Detect which cell encompasses the target text, then output its (x, y) center coordinate. 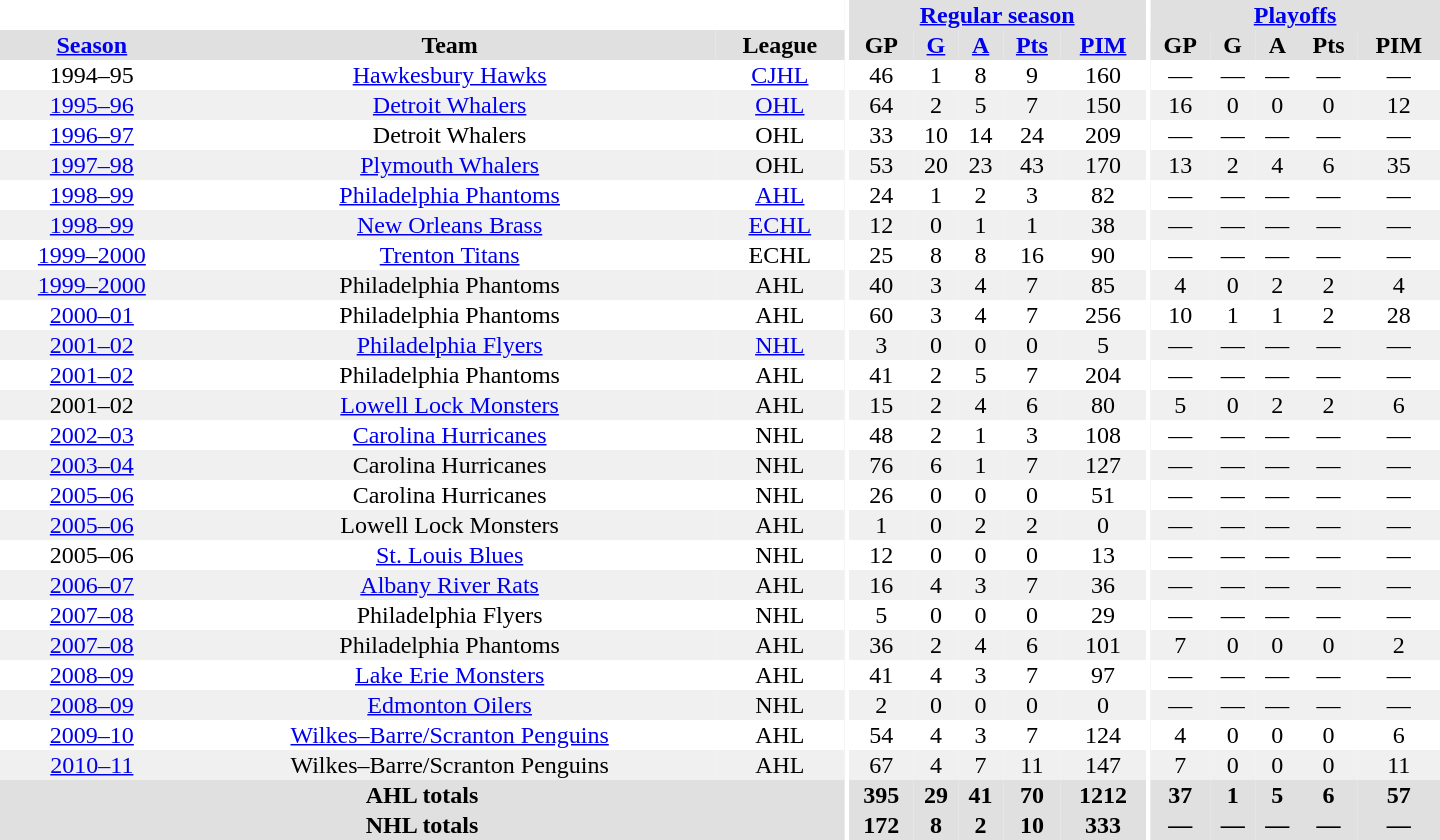
97 (1103, 675)
60 (882, 315)
14 (980, 135)
46 (882, 75)
Playoffs (1295, 15)
67 (882, 765)
Regular season (997, 15)
St. Louis Blues (450, 555)
2006–07 (92, 585)
48 (882, 435)
204 (1103, 375)
160 (1103, 75)
150 (1103, 105)
15 (882, 405)
Hawkesbury Hawks (450, 75)
1996–97 (92, 135)
New Orleans Brass (450, 225)
Season (92, 45)
25 (882, 255)
Albany River Rats (450, 585)
37 (1180, 795)
51 (1103, 495)
108 (1103, 435)
85 (1103, 285)
38 (1103, 225)
333 (1103, 825)
2010–11 (92, 765)
28 (1399, 315)
82 (1103, 195)
80 (1103, 405)
76 (882, 465)
Lake Erie Monsters (450, 675)
170 (1103, 165)
70 (1032, 795)
1995–96 (92, 105)
2000–01 (92, 315)
2003–04 (92, 465)
53 (882, 165)
NHL totals (422, 825)
1997–98 (92, 165)
20 (936, 165)
2009–10 (92, 735)
64 (882, 105)
33 (882, 135)
57 (1399, 795)
League (780, 45)
Team (450, 45)
Edmonton Oilers (450, 705)
9 (1032, 75)
1212 (1103, 795)
AHL totals (422, 795)
23 (980, 165)
Plymouth Whalers (450, 165)
90 (1103, 255)
101 (1103, 645)
40 (882, 285)
2002–03 (92, 435)
26 (882, 495)
209 (1103, 135)
54 (882, 735)
172 (882, 825)
124 (1103, 735)
1994–95 (92, 75)
35 (1399, 165)
147 (1103, 765)
395 (882, 795)
43 (1032, 165)
Trenton Titans (450, 255)
CJHL (780, 75)
127 (1103, 465)
256 (1103, 315)
